Return (x, y) of the center of cell containing provided text 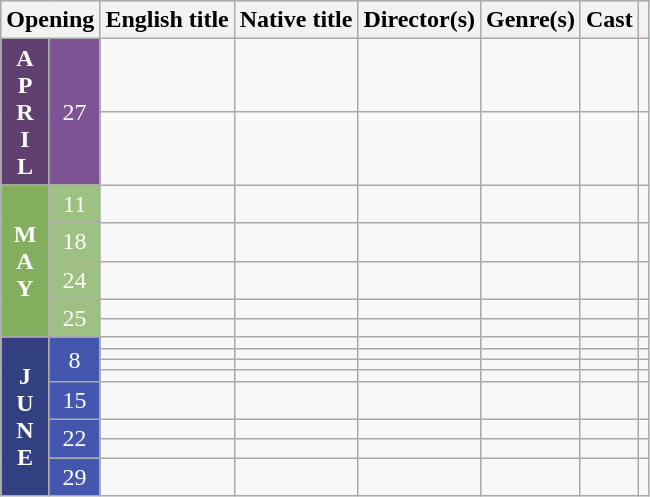
11 (74, 204)
English title (167, 20)
24 (74, 280)
Opening (50, 20)
18 (74, 242)
22 (74, 438)
27 (74, 112)
25 (74, 318)
29 (74, 477)
Director(s) (420, 20)
Native title (296, 20)
JUNE (26, 416)
APRIL (26, 112)
Cast (609, 20)
MAY (26, 261)
8 (74, 359)
15 (74, 400)
Genre(s) (530, 20)
